Locate the cell with the specified text and output its (x, y) center coordinate. 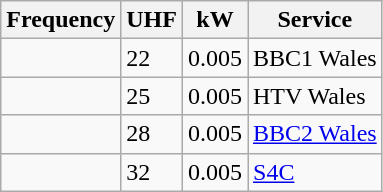
BBC1 Wales (316, 58)
S4C (316, 172)
28 (152, 134)
Service (316, 20)
UHF (152, 20)
25 (152, 96)
22 (152, 58)
BBC2 Wales (316, 134)
Frequency (61, 20)
kW (214, 20)
HTV Wales (316, 96)
32 (152, 172)
